Identify which cell holds the provided text, then report its [X, Y] central coordinate. 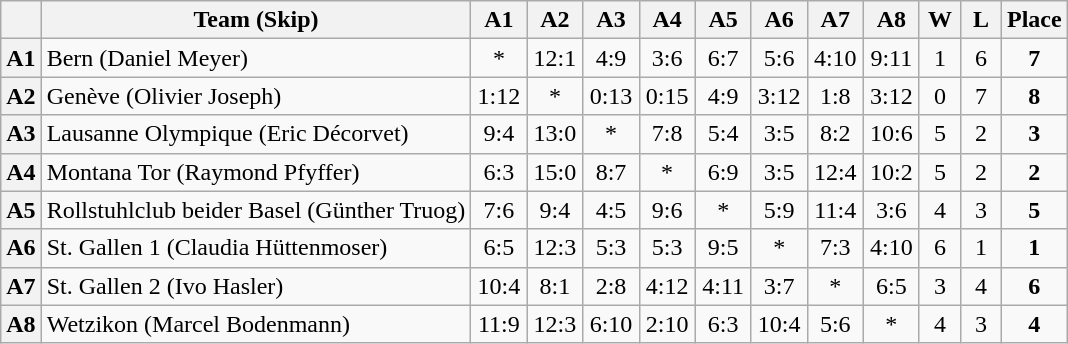
6:10 [611, 324]
Team (Skip) [256, 20]
6:7 [723, 58]
Rollstuhlclub beider Basel (Günther Truog) [256, 210]
13:0 [555, 134]
10:2 [891, 172]
12:1 [555, 58]
Lausanne Olympique (Eric Décorvet) [256, 134]
Place [1034, 20]
2:8 [611, 286]
4:12 [667, 286]
7:6 [499, 210]
1:12 [499, 96]
0:15 [667, 96]
8:7 [611, 172]
0 [940, 96]
2:10 [667, 324]
5:9 [779, 210]
11:9 [499, 324]
9:11 [891, 58]
8:2 [835, 134]
W [940, 20]
11:4 [835, 210]
8:1 [555, 286]
Genève (Olivier Joseph) [256, 96]
12:4 [835, 172]
8 [1034, 96]
1:8 [835, 96]
9:5 [723, 248]
St. Gallen 1 (Claudia Hüttenmoser) [256, 248]
Wetzikon (Marcel Bodenmann) [256, 324]
15:0 [555, 172]
L [980, 20]
St. Gallen 2 (Ivo Hasler) [256, 286]
9:6 [667, 210]
7:8 [667, 134]
Montana Tor (Raymond Pfyffer) [256, 172]
5:4 [723, 134]
4:11 [723, 286]
3:7 [779, 286]
7:3 [835, 248]
4:5 [611, 210]
Bern (Daniel Meyer) [256, 58]
0:13 [611, 96]
6:9 [723, 172]
10:6 [891, 134]
